Determine the [x, y] coordinate at the center of the cell enclosing the given text.  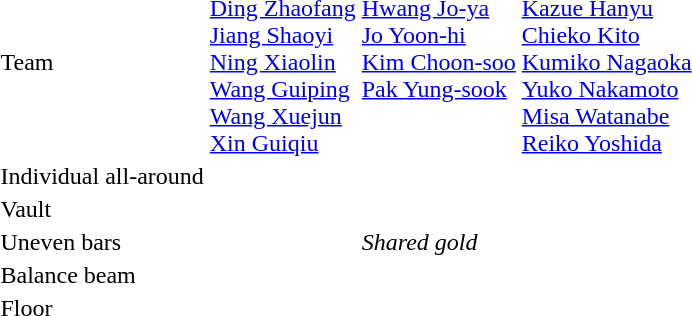
Shared gold [438, 242]
